Search for the cell housing the specified text and yield its (x, y) center coordinate. 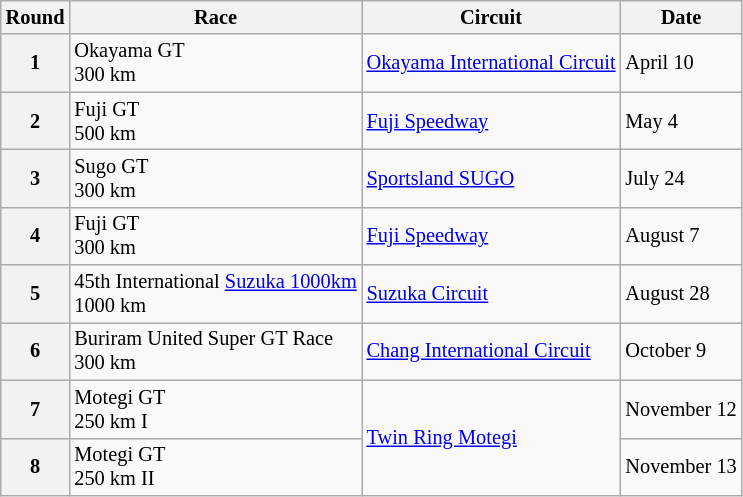
Sportsland SUGO (492, 178)
Buriram United Super GT Race300 km (215, 351)
4 (36, 236)
Okayama International Circuit (492, 63)
3 (36, 178)
Circuit (492, 17)
Fuji GT 500 km (215, 121)
5 (36, 294)
August 28 (680, 294)
Motegi GT250 km II (215, 467)
Suzuka Circuit (492, 294)
8 (36, 467)
Date (680, 17)
Okayama GT300 km (215, 63)
45th International Suzuka 1000km1000 km (215, 294)
6 (36, 351)
Motegi GT250 km I (215, 409)
Sugo GT300 km (215, 178)
1 (36, 63)
October 9 (680, 351)
May 4 (680, 121)
August 7 (680, 236)
Race (215, 17)
Round (36, 17)
November 12 (680, 409)
2 (36, 121)
7 (36, 409)
Twin Ring Motegi (492, 438)
Fuji GT 300 km (215, 236)
April 10 (680, 63)
November 13 (680, 467)
July 24 (680, 178)
Chang International Circuit (492, 351)
